Return [x, y] of the center of cell containing provided text 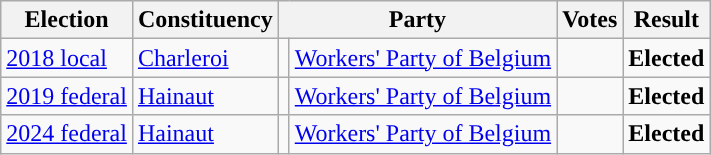
2018 local [67, 58]
Constituency [205, 20]
Election [67, 20]
Charleroi [205, 58]
2024 federal [67, 134]
Party [417, 20]
Votes [590, 20]
Result [666, 20]
2019 federal [67, 96]
